Determine the [x, y] coordinate at the center of the cell enclosing the given text.  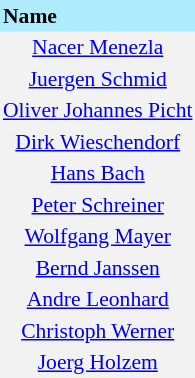
Oliver Johannes Picht [98, 110]
Juergen Schmid [98, 79]
Christoph Werner [98, 331]
Wolfgang Mayer [98, 236]
Andre Leonhard [98, 300]
Bernd Janssen [98, 268]
Peter Schreiner [98, 205]
Joerg Holzem [98, 362]
Dirk Wieschendorf [98, 142]
Hans Bach [98, 174]
Nacer Menezla [98, 48]
Name [98, 16]
